Scan for the cell matching the given text and deliver its [x, y] coordinate at center. 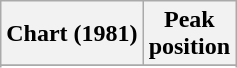
Peak position [189, 34]
Chart (1981) [72, 34]
